From the cell containing the given text, extract its center point as [x, y] coordinate. 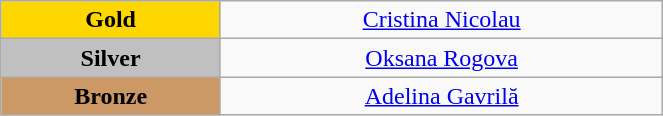
Gold [111, 20]
Cristina Nicolau [441, 20]
Adelina Gavrilă [441, 96]
Silver [111, 58]
Bronze [111, 96]
Oksana Rogova [441, 58]
